Capture the cell that displays the provided text and extract its [x, y] central coordinate. 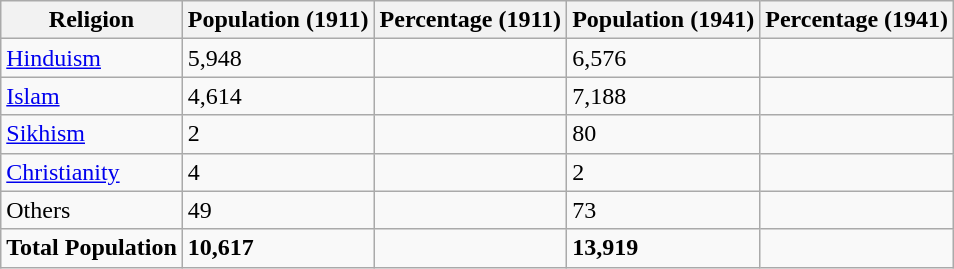
6,576 [664, 58]
Religion [92, 20]
Christianity [92, 172]
49 [278, 210]
7,188 [664, 96]
Population (1941) [664, 20]
Hinduism [92, 58]
80 [664, 134]
Total Population [92, 248]
10,617 [278, 248]
5,948 [278, 58]
13,919 [664, 248]
Islam [92, 96]
Others [92, 210]
4 [278, 172]
Percentage (1911) [470, 20]
Sikhism [92, 134]
Percentage (1941) [857, 20]
4,614 [278, 96]
Population (1911) [278, 20]
73 [664, 210]
